Scan for the cell matching the given text and deliver its [X, Y] coordinate at center. 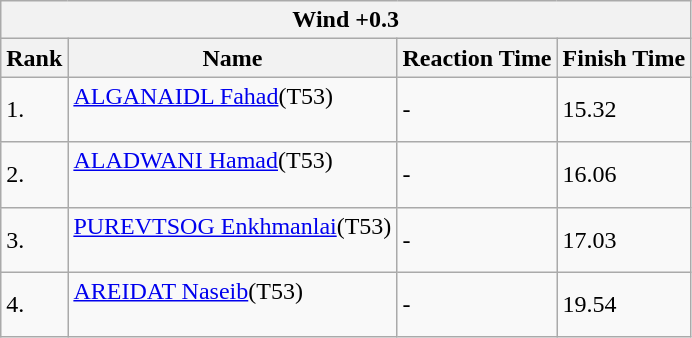
19.54 [624, 304]
ALGANAIDL Fahad(T53) [232, 110]
3. [34, 240]
Wind +0.3 [346, 20]
PUREVTSOG Enkhmanlai(T53) [232, 240]
Finish Time [624, 58]
1. [34, 110]
AREIDAT Naseib(T53) [232, 304]
16.06 [624, 174]
15.32 [624, 110]
Reaction Time [477, 58]
Name [232, 58]
Rank [34, 58]
4. [34, 304]
17.03 [624, 240]
ALADWANI Hamad(T53) [232, 174]
2. [34, 174]
